Identify which cell holds the provided text, then report its (x, y) central coordinate. 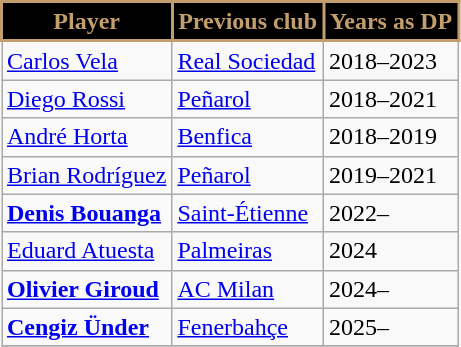
AC Milan (248, 289)
Years as DP (390, 22)
Saint-Étienne (248, 213)
2018–2023 (390, 60)
2019–2021 (390, 175)
Player (87, 22)
Previous club (248, 22)
Eduard Atuesta (87, 251)
André Horta (87, 137)
Diego Rossi (87, 99)
2018–2019 (390, 137)
Carlos Vela (87, 60)
Cengiz Ünder (87, 327)
Brian Rodríguez (87, 175)
Olivier Giroud (87, 289)
2022– (390, 213)
2025– (390, 327)
Real Sociedad (248, 60)
Denis Bouanga (87, 213)
2024 (390, 251)
Fenerbahçe (248, 327)
2018–2021 (390, 99)
Benfica (248, 137)
Palmeiras (248, 251)
2024– (390, 289)
